From the cell containing the given text, extract its center point as [x, y] coordinate. 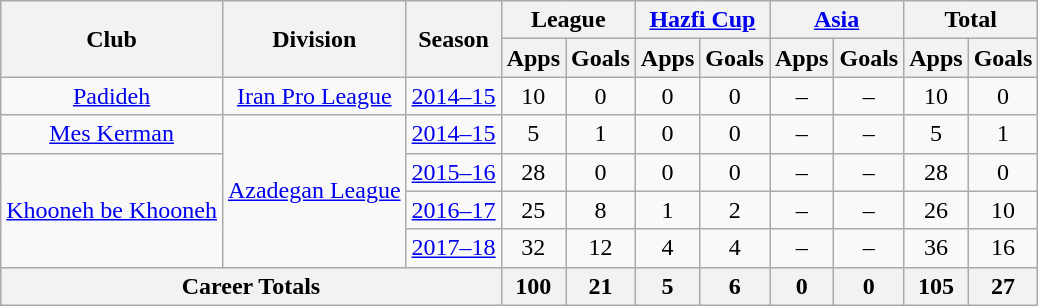
105 [936, 286]
Division [314, 39]
Khooneh be Khooneh [112, 210]
Career Totals [251, 286]
8 [601, 210]
16 [1003, 248]
6 [735, 286]
Azadegan League [314, 191]
Iran Pro League [314, 96]
Hazfi Cup [702, 20]
Season [454, 39]
Club [112, 39]
32 [533, 248]
100 [533, 286]
Padideh [112, 96]
Total [971, 20]
2016–17 [454, 210]
25 [533, 210]
12 [601, 248]
26 [936, 210]
36 [936, 248]
21 [601, 286]
2 [735, 210]
2015–16 [454, 172]
Mes Kerman [112, 134]
2017–18 [454, 248]
27 [1003, 286]
League [568, 20]
Asia [837, 20]
